From the cell containing the given text, extract its center point as (x, y) coordinate. 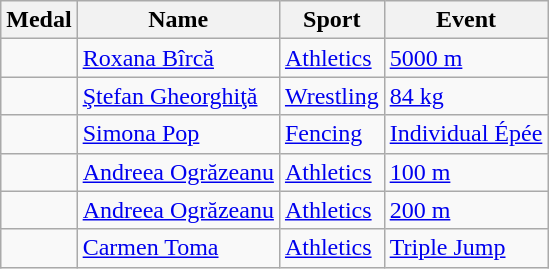
Ştefan Gheorghiţă (178, 96)
Carmen Toma (178, 248)
84 kg (466, 96)
5000 m (466, 58)
100 m (466, 172)
Roxana Bîrcă (178, 58)
Individual Épée (466, 134)
Wrestling (332, 96)
Name (178, 20)
Fencing (332, 134)
Triple Jump (466, 248)
Sport (332, 20)
200 m (466, 210)
Event (466, 20)
Medal (39, 20)
Simona Pop (178, 134)
